From the cell containing the given text, extract its center point as (X, Y) coordinate. 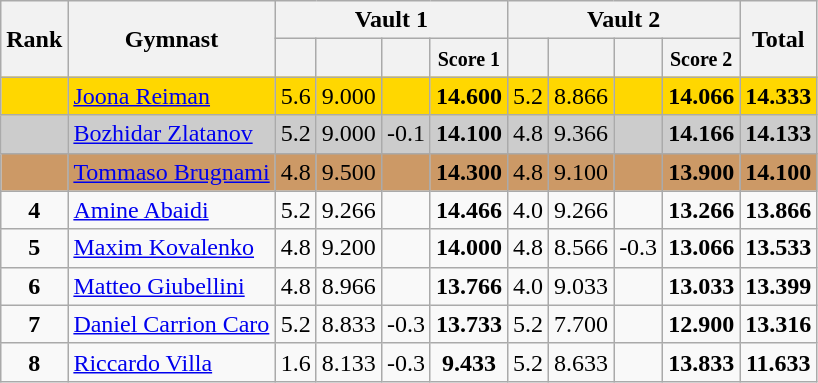
8.833 (348, 324)
7.700 (582, 324)
Rank (34, 39)
8.866 (582, 96)
12.900 (702, 324)
9.433 (468, 362)
8.633 (582, 362)
14.000 (468, 248)
14.166 (702, 134)
8 (34, 362)
9.500 (348, 172)
13.533 (778, 248)
13.316 (778, 324)
9.100 (582, 172)
13.900 (702, 172)
Joona Reiman (172, 96)
Vault 1 (391, 20)
11.633 (778, 362)
4 (34, 210)
Daniel Carrion Caro (172, 324)
14.600 (468, 96)
9.200 (348, 248)
Gymnast (172, 39)
13.266 (702, 210)
Vault 2 (623, 20)
14.300 (468, 172)
8.566 (582, 248)
Tommaso Brugnami (172, 172)
14.133 (778, 134)
14.066 (702, 96)
13.866 (778, 210)
Bozhidar Zlatanov (172, 134)
7 (34, 324)
6 (34, 286)
Score 2 (702, 58)
5.6 (296, 96)
13.033 (702, 286)
-0.1 (406, 134)
9.366 (582, 134)
13.733 (468, 324)
8.133 (348, 362)
Score 1 (468, 58)
Matteo Giubellini (172, 286)
8.966 (348, 286)
14.333 (778, 96)
14.466 (468, 210)
1.6 (296, 362)
Maxim Kovalenko (172, 248)
9.033 (582, 286)
13.066 (702, 248)
5 (34, 248)
13.399 (778, 286)
Total (778, 39)
Amine Abaidi (172, 210)
13.766 (468, 286)
13.833 (702, 362)
Riccardo Villa (172, 362)
